For the text-containing cell, return its midpoint in (X, Y) coordinate format. 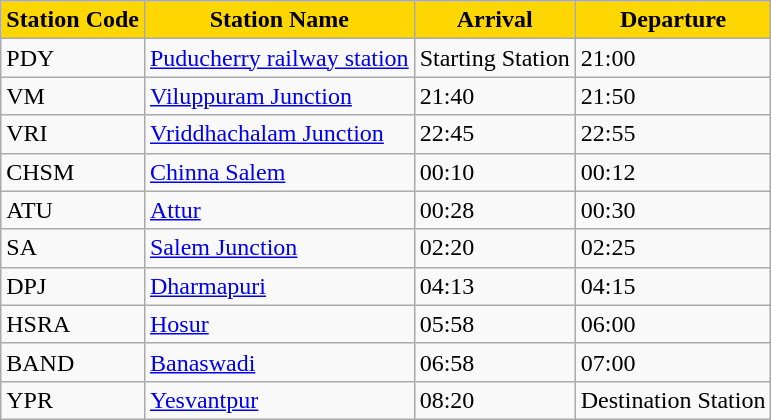
02:25 (673, 248)
Vriddhachalam Junction (279, 134)
04:13 (494, 286)
Yesvantpur (279, 400)
ATU (73, 210)
Destination Station (673, 400)
Banaswadi (279, 362)
DPJ (73, 286)
04:15 (673, 286)
VM (73, 96)
21:40 (494, 96)
HSRA (73, 324)
22:55 (673, 134)
07:00 (673, 362)
Station Name (279, 20)
Station Code (73, 20)
00:12 (673, 172)
SA (73, 248)
CHSM (73, 172)
21:00 (673, 58)
06:00 (673, 324)
00:28 (494, 210)
Salem Junction (279, 248)
Chinna Salem (279, 172)
08:20 (494, 400)
00:30 (673, 210)
YPR (73, 400)
05:58 (494, 324)
02:20 (494, 248)
22:45 (494, 134)
Departure (673, 20)
06:58 (494, 362)
Attur (279, 210)
21:50 (673, 96)
Viluppuram Junction (279, 96)
Dharmapuri (279, 286)
BAND (73, 362)
Starting Station (494, 58)
Arrival (494, 20)
PDY (73, 58)
VRI (73, 134)
Puducherry railway station (279, 58)
Hosur (279, 324)
00:10 (494, 172)
